Capture the cell that displays the provided text and extract its [X, Y] central coordinate. 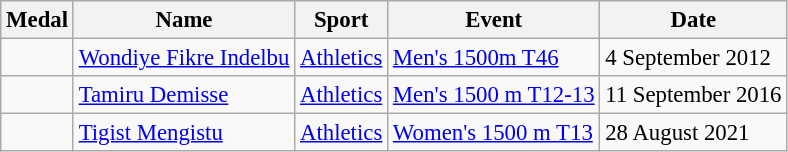
Women's 1500 m T13 [494, 133]
4 September 2012 [694, 58]
Men's 1500 m T12-13 [494, 95]
Wondiye Fikre Indelbu [184, 58]
Event [494, 20]
28 August 2021 [694, 133]
Tigist Mengistu [184, 133]
Date [694, 20]
11 September 2016 [694, 95]
Sport [342, 20]
Name [184, 20]
Tamiru Demisse [184, 95]
Men's 1500m T46 [494, 58]
Medal [38, 20]
